Provide the [X, Y] coordinate of the cell's center where the given text is located.  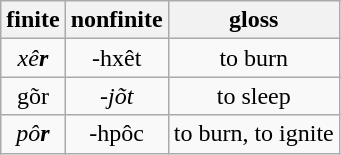
pôr [33, 134]
-hxêt [116, 58]
-jõt [116, 96]
to burn, to ignite [254, 134]
gõr [33, 96]
xêr [33, 58]
nonfinite [116, 20]
to sleep [254, 96]
to burn [254, 58]
finite [33, 20]
-hpôc [116, 134]
gloss [254, 20]
